Provide the [x, y] coordinate of the cell's center where the given text is located.  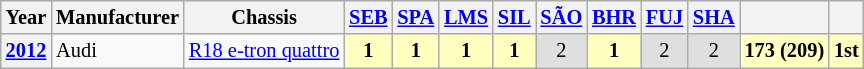
FUJ [664, 17]
BHR [614, 17]
LMS [466, 17]
SHA [714, 17]
Manufacturer [118, 17]
SIL [514, 17]
173 (209) [785, 51]
SÃO [562, 17]
R18 e-tron quattro [264, 51]
SPA [416, 17]
Audi [118, 51]
SEB [368, 17]
1st [846, 51]
2012 [26, 51]
Chassis [264, 17]
Year [26, 17]
